Identify which cell holds the provided text, then report its (X, Y) central coordinate. 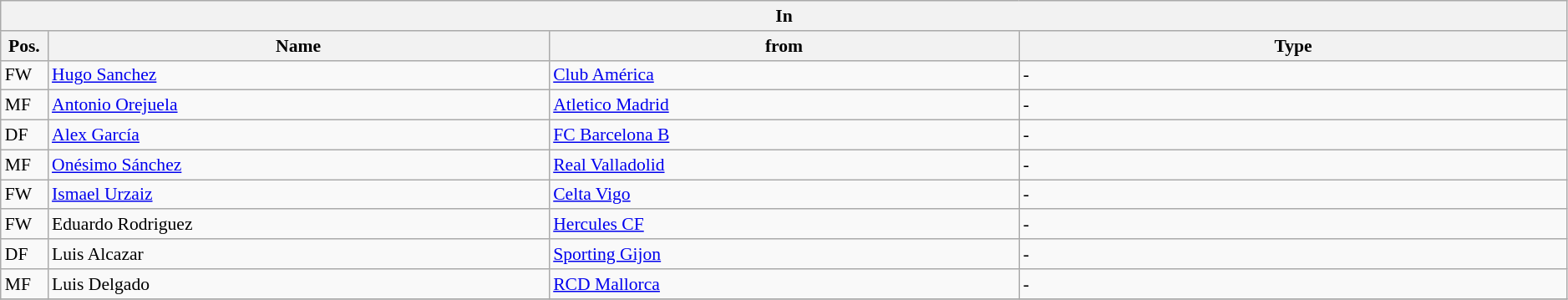
Type (1293, 46)
Antonio Orejuela (298, 105)
Luis Alcazar (298, 254)
In (784, 16)
Sporting Gijon (784, 254)
Ismael Urzaiz (298, 195)
from (784, 46)
Hugo Sanchez (298, 75)
RCD Mallorca (784, 284)
Pos. (24, 46)
FC Barcelona B (784, 135)
Real Valladolid (784, 165)
Club América (784, 75)
Hercules CF (784, 225)
Celta Vigo (784, 195)
Atletico Madrid (784, 105)
Onésimo Sánchez (298, 165)
Name (298, 46)
Alex García (298, 135)
Luis Delgado (298, 284)
Eduardo Rodriguez (298, 225)
